From the cell containing the given text, extract its center point as (x, y) coordinate. 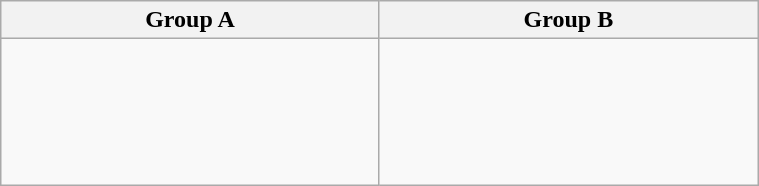
Group A (190, 20)
Group B (568, 20)
